Return (X, Y) of the center of cell containing provided text 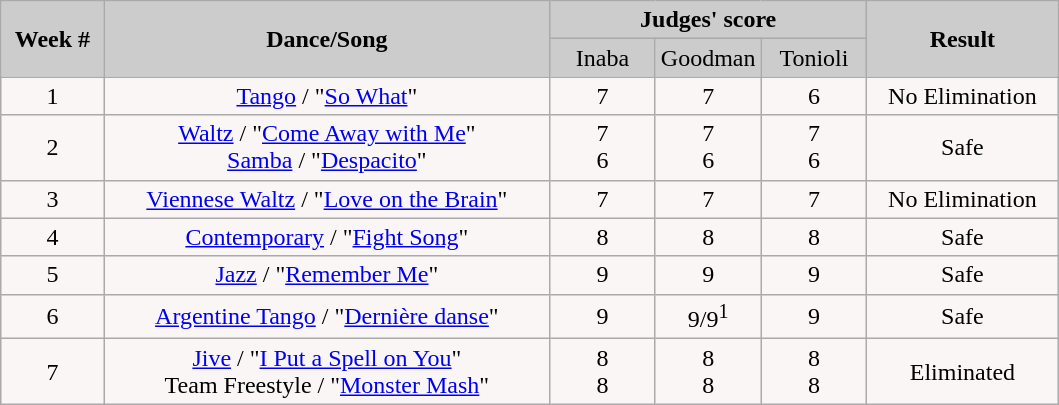
Eliminated (962, 372)
Viennese Waltz / "Love on the Brain" (326, 199)
Tango / "So What" (326, 96)
Tonioli (814, 58)
Contemporary / "Fight Song" (326, 237)
4 (52, 237)
Week # (52, 39)
Argentine Tango / "Dernière danse" (326, 316)
2 (52, 148)
Dance/Song (326, 39)
Judges' score (708, 20)
Jazz / "Remember Me" (326, 275)
9/91 (708, 316)
5 (52, 275)
Result (962, 39)
Jive / "I Put a Spell on You"Team Freestyle / "Monster Mash" (326, 372)
Goodman (708, 58)
Waltz / "Come Away with Me"Samba / "Despacito" (326, 148)
3 (52, 199)
1 (52, 96)
Inaba (603, 58)
